Find where the given text appears and provide that cell's center as (x, y) coordinate. 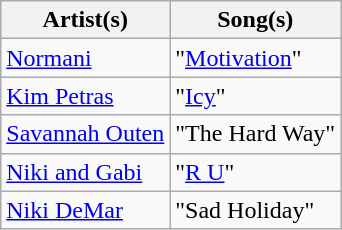
Artist(s) (86, 20)
Savannah Outen (86, 134)
Niki DeMar (86, 210)
"Icy" (256, 96)
"The Hard Way" (256, 134)
Niki and Gabi (86, 172)
"Sad Holiday" (256, 210)
"Motivation" (256, 58)
"R U" (256, 172)
Kim Petras (86, 96)
Song(s) (256, 20)
Normani (86, 58)
